Detect which cell encompasses the target text, then output its (X, Y) center coordinate. 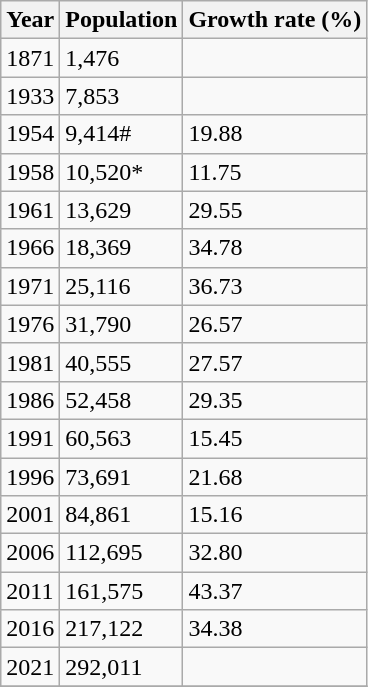
34.78 (275, 248)
27.57 (275, 362)
1954 (30, 134)
60,563 (122, 438)
217,122 (122, 629)
2016 (30, 629)
21.68 (275, 477)
1871 (30, 58)
13,629 (122, 210)
19.88 (275, 134)
73,691 (122, 477)
1966 (30, 248)
32.80 (275, 553)
1991 (30, 438)
1933 (30, 96)
2011 (30, 591)
31,790 (122, 324)
10,520* (122, 172)
1961 (30, 210)
7,853 (122, 96)
15.16 (275, 515)
52,458 (122, 400)
15.45 (275, 438)
1,476 (122, 58)
292,011 (122, 667)
1976 (30, 324)
40,555 (122, 362)
161,575 (122, 591)
34.38 (275, 629)
Growth rate (%) (275, 20)
11.75 (275, 172)
2021 (30, 667)
29.55 (275, 210)
1981 (30, 362)
43.37 (275, 591)
18,369 (122, 248)
1958 (30, 172)
25,116 (122, 286)
Year (30, 20)
9,414# (122, 134)
36.73 (275, 286)
1986 (30, 400)
2001 (30, 515)
26.57 (275, 324)
2006 (30, 553)
84,861 (122, 515)
1971 (30, 286)
29.35 (275, 400)
1996 (30, 477)
112,695 (122, 553)
Population (122, 20)
